Search for the cell housing the specified text and yield its (x, y) center coordinate. 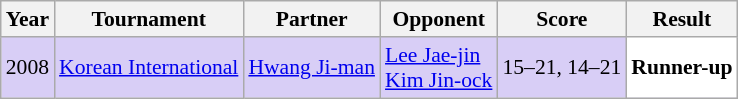
Korean International (148, 68)
Result (682, 19)
2008 (28, 68)
Lee Jae-jin Kim Jin-ock (438, 68)
Hwang Ji-man (312, 68)
Partner (312, 19)
Score (562, 19)
Runner-up (682, 68)
Opponent (438, 19)
Tournament (148, 19)
Year (28, 19)
15–21, 14–21 (562, 68)
